Determine the [X, Y] coordinate at the center of the cell enclosing the given text.  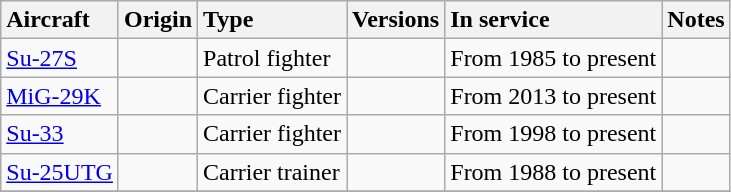
Patrol fighter [272, 58]
Notes [696, 20]
From 1998 to present [554, 134]
Aircraft [60, 20]
Su-33 [60, 134]
From 2013 to present [554, 96]
Versions [396, 20]
Su-27S [60, 58]
From 1988 to present [554, 172]
Type [272, 20]
In service [554, 20]
From 1985 to present [554, 58]
Carrier trainer [272, 172]
Su-25UTG [60, 172]
Origin [158, 20]
MiG-29K [60, 96]
